Search for the cell housing the specified text and yield its [x, y] center coordinate. 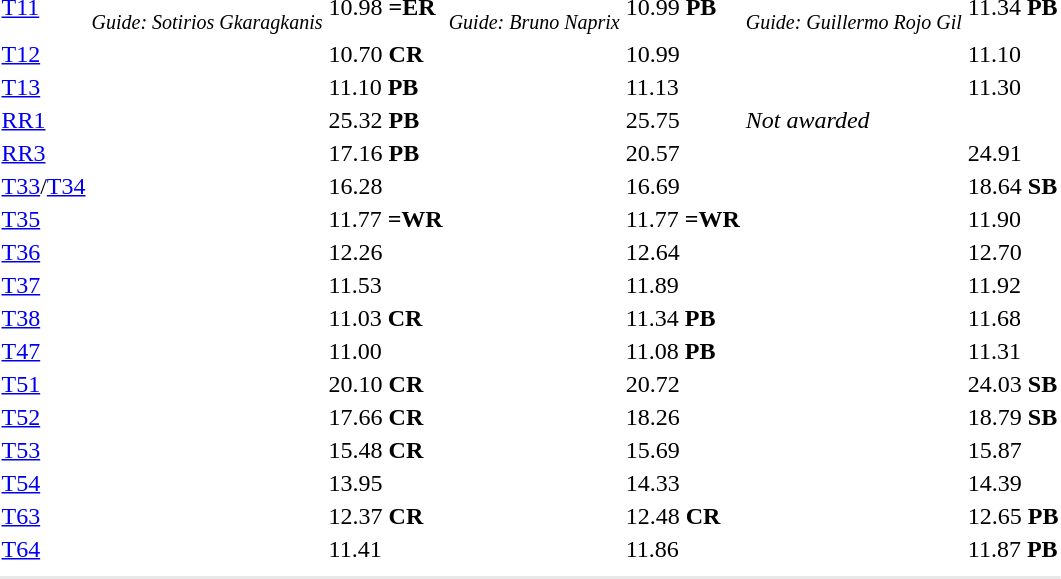
11.10 PB [386, 87]
12.48 CR [682, 516]
T37 [44, 285]
10.99 [682, 54]
14.39 [1013, 483]
T12 [44, 54]
RR1 [44, 120]
20.57 [682, 153]
11.10 [1013, 54]
T63 [44, 516]
11.34 PB [682, 318]
12.70 [1013, 252]
T64 [44, 549]
T53 [44, 450]
T13 [44, 87]
T54 [44, 483]
18.79 SB [1013, 417]
11.92 [1013, 285]
11.89 [682, 285]
14.33 [682, 483]
11.41 [386, 549]
18.64 SB [1013, 186]
11.68 [1013, 318]
16.28 [386, 186]
20.10 CR [386, 384]
25.75 [682, 120]
16.69 [682, 186]
11.00 [386, 351]
18.26 [682, 417]
25.32 PB [386, 120]
T47 [44, 351]
T35 [44, 219]
T33/T34 [44, 186]
15.69 [682, 450]
11.13 [682, 87]
11.31 [1013, 351]
20.72 [682, 384]
T38 [44, 318]
24.91 [1013, 153]
11.53 [386, 285]
RR3 [44, 153]
17.16 PB [386, 153]
11.03 CR [386, 318]
13.95 [386, 483]
15.48 CR [386, 450]
12.65 PB [1013, 516]
11.90 [1013, 219]
12.26 [386, 252]
T52 [44, 417]
12.64 [682, 252]
11.30 [1013, 87]
10.70 CR [386, 54]
15.87 [1013, 450]
T36 [44, 252]
11.86 [682, 549]
T51 [44, 384]
17.66 CR [386, 417]
11.08 PB [682, 351]
Not awarded [902, 120]
12.37 CR [386, 516]
11.87 PB [1013, 549]
24.03 SB [1013, 384]
